Return (x, y) of the center of cell containing provided text 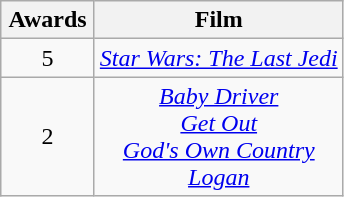
5 (48, 58)
2 (48, 136)
Film (218, 20)
Awards (48, 20)
Baby Driver Get Out God's Own Country Logan (218, 136)
Star Wars: The Last Jedi (218, 58)
